From the cell containing the given text, extract its center point as (X, Y) coordinate. 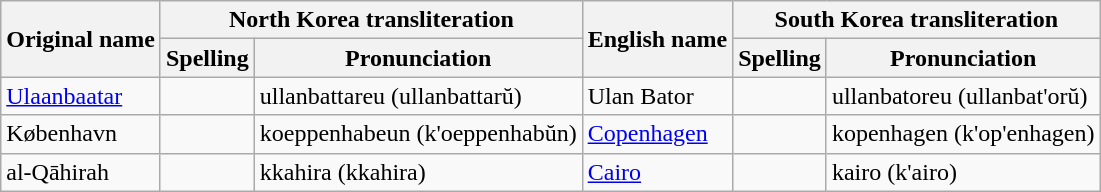
Ulaanbaatar (81, 96)
ullanbattareu (ullanbattarŭ) (418, 96)
kkahira (kkahira) (418, 172)
Original name (81, 39)
al-Qāhirah (81, 172)
Cairo (657, 172)
kopenhagen (k'op'enhagen) (963, 134)
Copenhagen (657, 134)
koeppenhabeun (k'oeppenhabŭn) (418, 134)
kairo (k'airo) (963, 172)
ullanbatoreu (ullanbat'orŭ) (963, 96)
København (81, 134)
Ulan Bator (657, 96)
South Korea transliteration (916, 20)
English name (657, 39)
North Korea transliteration (371, 20)
